Search for the cell housing the specified text and yield its [x, y] center coordinate. 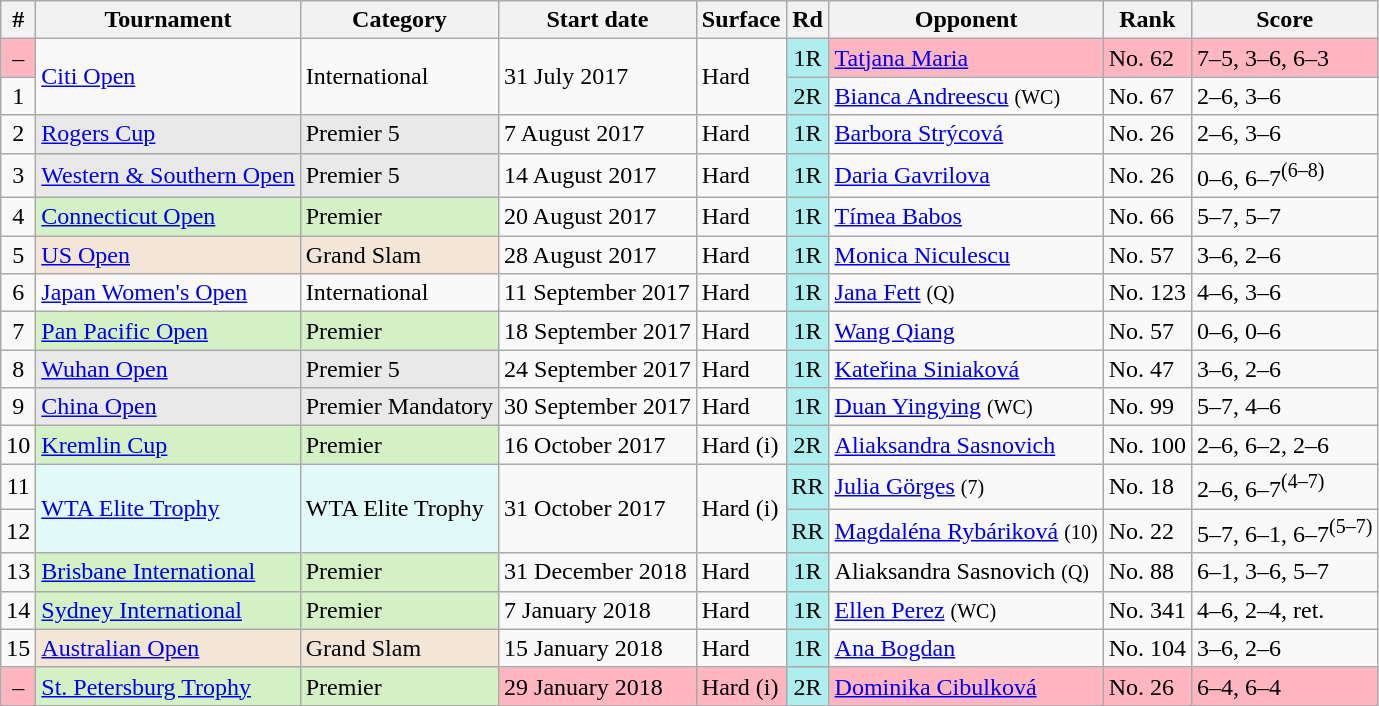
No. 99 [1147, 407]
7 January 2018 [598, 610]
Brisbane International [168, 572]
Tournament [168, 20]
6 [18, 293]
15 January 2018 [598, 648]
Score [1285, 20]
16 October 2017 [598, 445]
24 September 2017 [598, 369]
Kateřina Siniaková [966, 369]
14 [18, 610]
Category [399, 20]
Sydney International [168, 610]
Tatjana Maria [966, 58]
Rogers Cup [168, 134]
# [18, 20]
Daria Gavrilova [966, 176]
Aliaksandra Sasnovich (Q) [966, 572]
5–7, 6–1, 6–7(5–7) [1285, 532]
31 July 2017 [598, 77]
0–6, 0–6 [1285, 331]
Magdaléna Rybáriková (10) [966, 532]
Western & Southern Open [168, 176]
Jana Fett (Q) [966, 293]
Wang Qiang [966, 331]
No. 123 [1147, 293]
Japan Women's Open [168, 293]
Start date [598, 20]
1 [18, 96]
4–6, 3–6 [1285, 293]
Wuhan Open [168, 369]
Pan Pacific Open [168, 331]
Rank [1147, 20]
11 [18, 486]
15 [18, 648]
No. 47 [1147, 369]
No. 66 [1147, 217]
China Open [168, 407]
St. Petersburg Trophy [168, 686]
11 September 2017 [598, 293]
13 [18, 572]
7 August 2017 [598, 134]
No. 88 [1147, 572]
Surface [741, 20]
5 [18, 255]
3 [18, 176]
No. 22 [1147, 532]
2–6, 6–7(4–7) [1285, 486]
7 [18, 331]
10 [18, 445]
Ellen Perez (WC) [966, 610]
Australian Open [168, 648]
Bianca Andreescu (WC) [966, 96]
Opponent [966, 20]
Barbora Strýcová [966, 134]
2 [18, 134]
No. 104 [1147, 648]
Dominika Cibulková [966, 686]
5–7, 4–6 [1285, 407]
4–6, 2–4, ret. [1285, 610]
Monica Niculescu [966, 255]
No. 62 [1147, 58]
2–6, 6–2, 2–6 [1285, 445]
0–6, 6–7(6–8) [1285, 176]
Connecticut Open [168, 217]
30 September 2017 [598, 407]
Ana Bogdan [966, 648]
Julia Görges (7) [966, 486]
5–7, 5–7 [1285, 217]
No. 341 [1147, 610]
Rd [808, 20]
Aliaksandra Sasnovich [966, 445]
12 [18, 532]
No. 67 [1147, 96]
31 December 2018 [598, 572]
Premier Mandatory [399, 407]
4 [18, 217]
Tímea Babos [966, 217]
7–5, 3–6, 6–3 [1285, 58]
29 January 2018 [598, 686]
Citi Open [168, 77]
18 September 2017 [598, 331]
No. 18 [1147, 486]
US Open [168, 255]
Duan Yingying (WC) [966, 407]
6–4, 6–4 [1285, 686]
9 [18, 407]
No. 100 [1147, 445]
6–1, 3–6, 5–7 [1285, 572]
28 August 2017 [598, 255]
31 October 2017 [598, 508]
8 [18, 369]
Kremlin Cup [168, 445]
14 August 2017 [598, 176]
20 August 2017 [598, 217]
